Search for the cell housing the specified text and yield its [x, y] center coordinate. 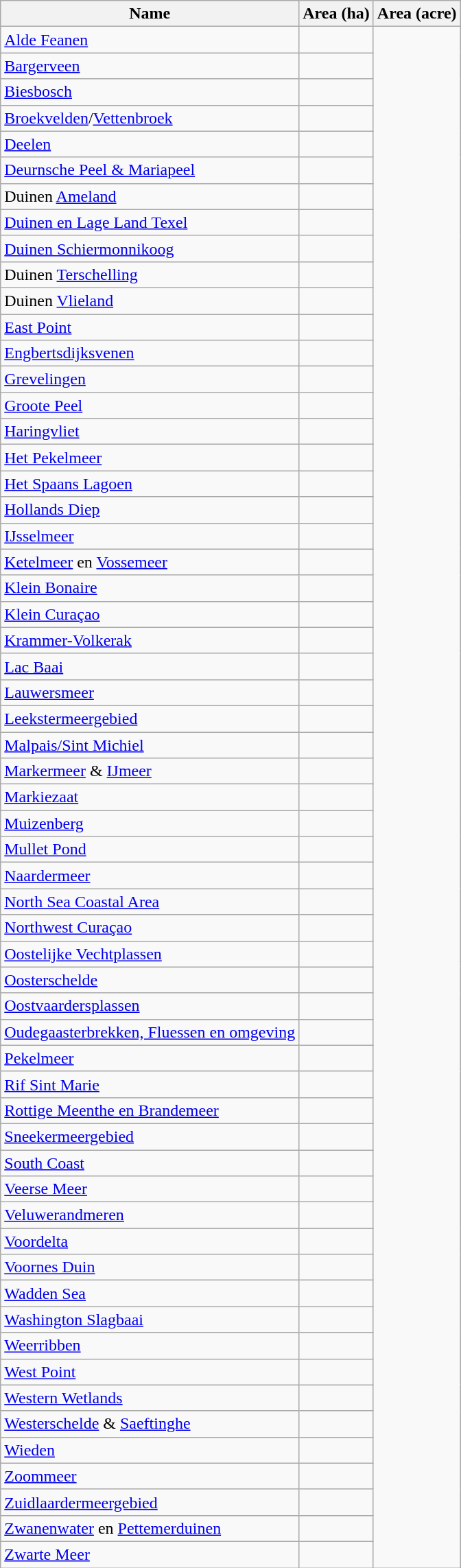
Area (ha) [336, 14]
Krammer-Volkerak [150, 640]
Leekstermeergebied [150, 718]
Duinen Schiermonnikoog [150, 248]
Mullet Pond [150, 850]
Wadden Sea [150, 1294]
Het Pekelmeer [150, 458]
Oudegaasterbrekken, Fluessen en omgeving [150, 1032]
Grevelingen [150, 379]
South Coast [150, 1163]
Zwanenwater en Pettemerduinen [150, 1528]
Duinen Terschelling [150, 274]
Rottige Meenthe en Brandemeer [150, 1110]
Zoommeer [150, 1476]
Wieden [150, 1450]
Area (acre) [417, 14]
North Sea Coastal Area [150, 902]
Lac Baai [150, 666]
Klein Bonaire [150, 588]
Pekelmeer [150, 1058]
Oostvaardersplassen [150, 1006]
Alde Feanen [150, 40]
Duinen Vlieland [150, 301]
Sneekermeergebied [150, 1136]
Muizenberg [150, 823]
Deelen [150, 144]
Naardermeer [150, 876]
Westerschelde & Saeftinghe [150, 1424]
Haringvliet [150, 432]
Northwest Curaçao [150, 928]
Weerribben [150, 1346]
Bargerveen [150, 66]
Biesbosch [150, 92]
Veluwerandmeren [150, 1215]
Western Wetlands [150, 1398]
Voordelta [150, 1241]
Klein Curaçao [150, 614]
Duinen Ameland [150, 196]
Ketelmeer en Vossemeer [150, 562]
Washington Slagbaai [150, 1320]
Hollands Diep [150, 510]
Oosterschelde [150, 980]
Markermeer & IJmeer [150, 771]
Zwarte Meer [150, 1554]
Oostelijke Vechtplassen [150, 954]
IJsselmeer [150, 536]
Deurnsche Peel & Mariapeel [150, 170]
Markiezaat [150, 797]
Name [150, 14]
Broekvelden/Vettenbroek [150, 118]
Zuidlaardermeergebied [150, 1502]
Lauwersmeer [150, 692]
Duinen en Lage Land Texel [150, 222]
East Point [150, 327]
Rif Sint Marie [150, 1084]
Groote Peel [150, 406]
Malpais/Sint Michiel [150, 745]
Voornes Duin [150, 1267]
Het Spaans Lagoen [150, 484]
Engbertsdijksvenen [150, 353]
Veerse Meer [150, 1189]
West Point [150, 1372]
